For the text-containing cell, return its midpoint in [X, Y] coordinate format. 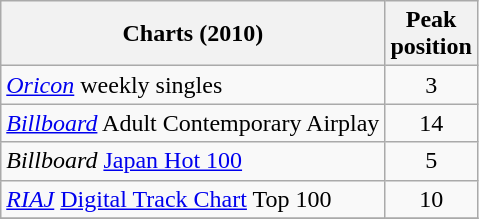
Peakposition [431, 34]
Oricon weekly singles [193, 85]
3 [431, 85]
14 [431, 123]
5 [431, 161]
Charts (2010) [193, 34]
RIAJ Digital Track Chart Top 100 [193, 199]
Billboard Adult Contemporary Airplay [193, 123]
10 [431, 199]
Billboard Japan Hot 100 [193, 161]
